Provide the (x, y) coordinate of the cell's center where the given text is located.  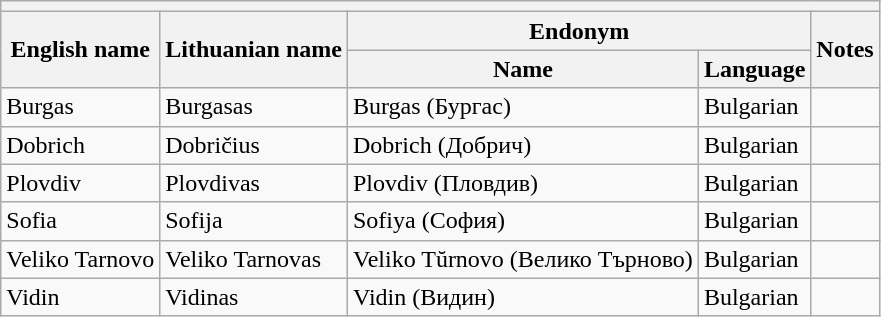
Veliko Tarnovas (254, 259)
Dobričius (254, 145)
Dobrich (80, 145)
Sofiya (София) (522, 221)
Lithuanian name (254, 50)
Dobrich (Добрич) (522, 145)
Vidinas (254, 297)
Endonym (578, 31)
Name (522, 69)
Burgas (80, 107)
Vidin (80, 297)
Language (754, 69)
Plovdiv (80, 183)
Burgas (Бургас) (522, 107)
Notes (845, 50)
Sofia (80, 221)
Plovdiv (Пловдив) (522, 183)
English name (80, 50)
Veliko Tarnovo (80, 259)
Vidin (Видин) (522, 297)
Burgasas (254, 107)
Sofija (254, 221)
Plovdivas (254, 183)
Veliko Tŭrnovo (Велико Търново) (522, 259)
